Find where the given text appears and provide that cell's center as (x, y) coordinate. 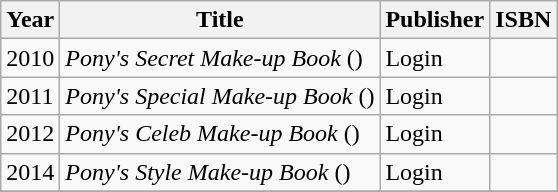
2014 (30, 172)
ISBN (524, 20)
Pony's Secret Make-up Book () (220, 58)
Publisher (435, 20)
2010 (30, 58)
Pony's Style Make-up Book () (220, 172)
2012 (30, 134)
Pony's Special Make-up Book () (220, 96)
2011 (30, 96)
Title (220, 20)
Pony's Celeb Make-up Book () (220, 134)
Year (30, 20)
